Search for the cell housing the specified text and yield its (x, y) center coordinate. 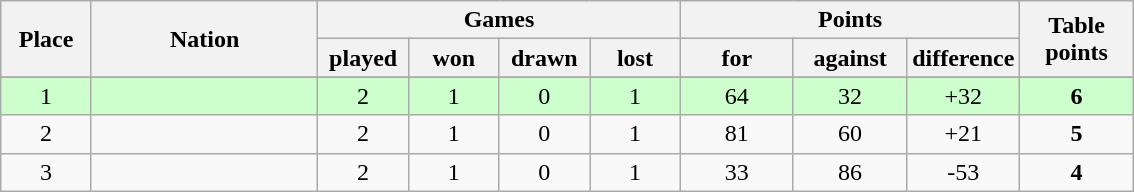
Points (850, 20)
+21 (964, 134)
32 (850, 96)
+32 (964, 96)
5 (1076, 134)
Nation (204, 39)
81 (736, 134)
Place (46, 39)
4 (1076, 172)
64 (736, 96)
86 (850, 172)
33 (736, 172)
drawn (544, 58)
won (454, 58)
played (364, 58)
60 (850, 134)
3 (46, 172)
against (850, 58)
difference (964, 58)
6 (1076, 96)
-53 (964, 172)
Tablepoints (1076, 39)
for (736, 58)
Games (499, 20)
lost (636, 58)
